Scan for the cell matching the given text and deliver its [x, y] coordinate at center. 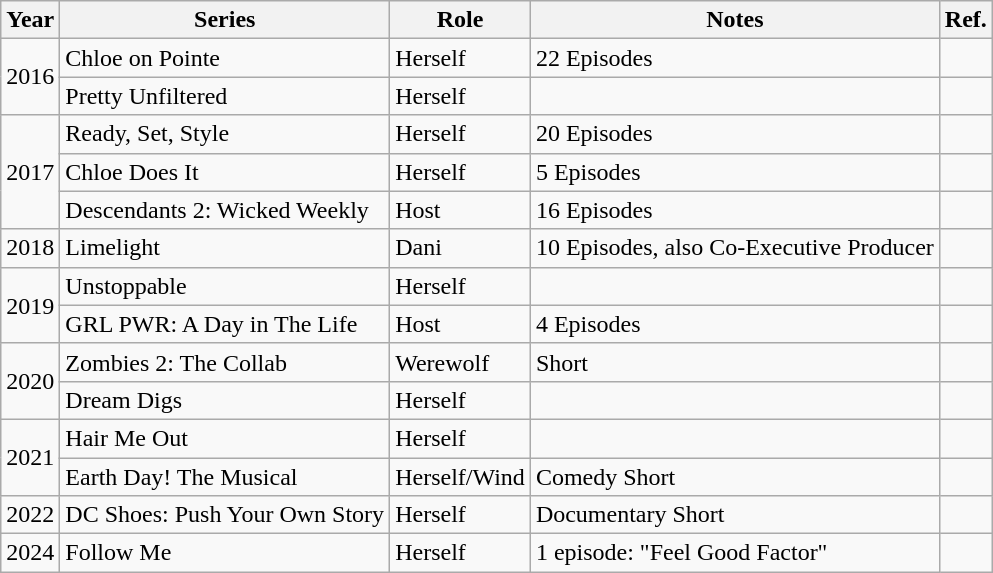
1 episode: "Feel Good Factor" [734, 553]
Pretty Unfiltered [225, 96]
2019 [30, 305]
GRL PWR: A Day in The Life [225, 324]
Ready, Set, Style [225, 134]
Descendants 2: Wicked Weekly [225, 210]
Hair Me Out [225, 438]
Documentary Short [734, 515]
Role [460, 20]
DC Shoes: Push Your Own Story [225, 515]
Ref. [966, 20]
Notes [734, 20]
16 Episodes [734, 210]
Short [734, 362]
Dani [460, 248]
2022 [30, 515]
4 Episodes [734, 324]
20 Episodes [734, 134]
2016 [30, 77]
Earth Day! The Musical [225, 477]
2020 [30, 381]
2021 [30, 457]
10 Episodes, also Co-Executive Producer [734, 248]
5 Episodes [734, 172]
Limelight [225, 248]
Dream Digs [225, 400]
Chloe on Pointe [225, 58]
Herself/Wind [460, 477]
Comedy Short [734, 477]
Unstoppable [225, 286]
22 Episodes [734, 58]
Follow Me [225, 553]
Zombies 2: The Collab [225, 362]
Chloe Does It [225, 172]
Werewolf [460, 362]
Year [30, 20]
2024 [30, 553]
2017 [30, 172]
2018 [30, 248]
Series [225, 20]
